Locate the cell with the specified text and output its [x, y] center coordinate. 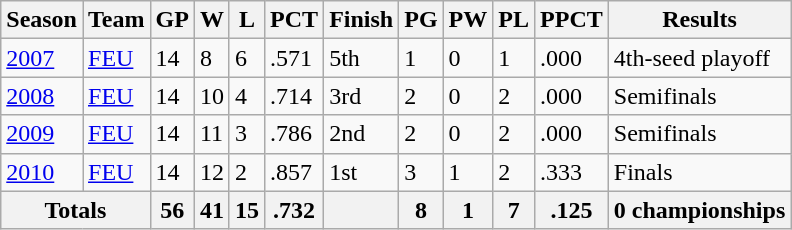
6 [246, 58]
15 [246, 210]
56 [172, 210]
12 [212, 172]
5th [362, 58]
.732 [294, 210]
2009 [42, 134]
10 [212, 96]
Totals [76, 210]
.714 [294, 96]
7 [514, 210]
41 [212, 210]
L [246, 20]
PG [421, 20]
GP [172, 20]
4 [246, 96]
Season [42, 20]
1st [362, 172]
Team [116, 20]
.786 [294, 134]
.333 [572, 172]
2nd [362, 134]
.857 [294, 172]
PCT [294, 20]
PPCT [572, 20]
Results [699, 20]
PW [468, 20]
Finish [362, 20]
2010 [42, 172]
W [212, 20]
Finals [699, 172]
.125 [572, 210]
.571 [294, 58]
0 championships [699, 210]
3rd [362, 96]
2008 [42, 96]
2007 [42, 58]
PL [514, 20]
11 [212, 134]
4th-seed playoff [699, 58]
